Pinpoint the cell where the given text exists, returning its (X, Y) midpoint coordinate. 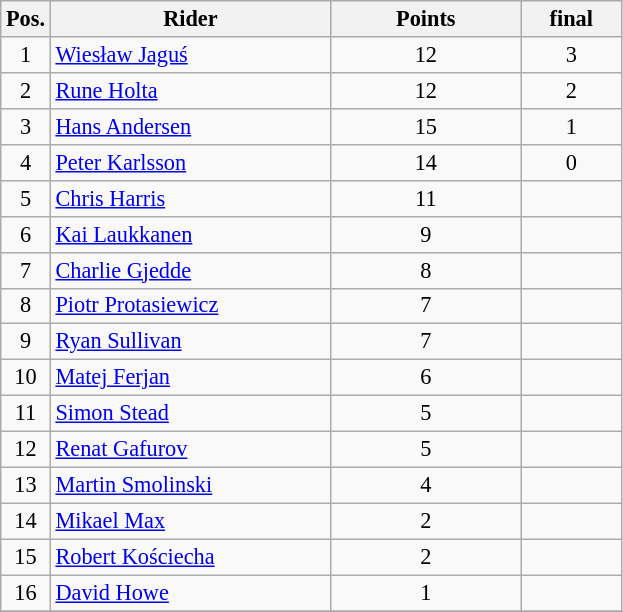
0 (571, 162)
Rune Holta (190, 90)
Pos. (26, 19)
Piotr Protasiewicz (190, 306)
13 (26, 485)
final (571, 19)
Hans Andersen (190, 126)
Chris Harris (190, 198)
10 (26, 378)
Robert Kościecha (190, 557)
Renat Gafurov (190, 450)
Wiesław Jaguś (190, 55)
Kai Laukkanen (190, 234)
Simon Stead (190, 414)
Rider (190, 19)
Mikael Max (190, 521)
Ryan Sullivan (190, 342)
Points (426, 19)
Peter Karlsson (190, 162)
David Howe (190, 593)
Martin Smolinski (190, 485)
16 (26, 593)
Matej Ferjan (190, 378)
Charlie Gjedde (190, 270)
